Capture the cell that displays the provided text and extract its [X, Y] central coordinate. 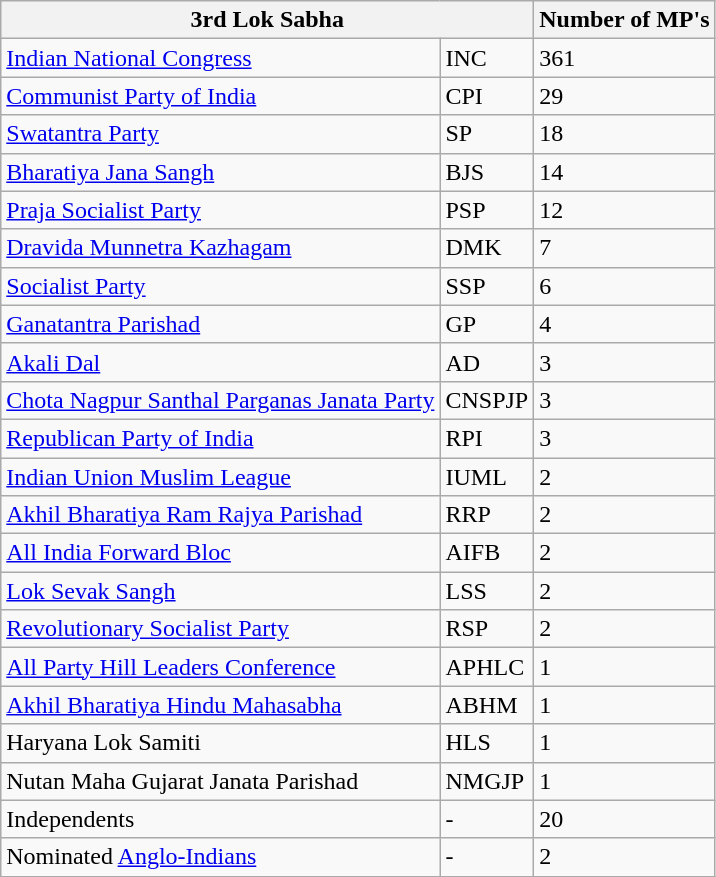
Akali Dal [220, 362]
Indian National Congress [220, 58]
SP [487, 134]
NMGJP [487, 781]
Akhil Bharatiya Ram Rajya Parishad [220, 515]
All India Forward Bloc [220, 553]
6 [624, 286]
GP [487, 324]
BJS [487, 172]
4 [624, 324]
Bharatiya Jana Sangh [220, 172]
CNSPJP [487, 400]
AD [487, 362]
CPI [487, 96]
Nominated Anglo-Indians [220, 857]
Revolutionary Socialist Party [220, 629]
RPI [487, 438]
IUML [487, 477]
DMK [487, 248]
Nutan Maha Gujarat Janata Parishad [220, 781]
APHLC [487, 667]
20 [624, 819]
Number of MP's [624, 20]
Independents [220, 819]
Haryana Lok Samiti [220, 743]
29 [624, 96]
PSP [487, 210]
Dravida Munnetra Kazhagam [220, 248]
RRP [487, 515]
18 [624, 134]
HLS [487, 743]
Chota Nagpur Santhal Parganas Janata Party [220, 400]
Indian Union Muslim League [220, 477]
Lok Sevak Sangh [220, 591]
All Party Hill Leaders Conference [220, 667]
3rd Lok Sabha [268, 20]
Praja Socialist Party [220, 210]
Republican Party of India [220, 438]
Swatantra Party [220, 134]
12 [624, 210]
LSS [487, 591]
RSP [487, 629]
Ganatantra Parishad [220, 324]
Socialist Party [220, 286]
AIFB [487, 553]
Akhil Bharatiya Hindu Mahasabha [220, 705]
14 [624, 172]
ABHM [487, 705]
7 [624, 248]
SSP [487, 286]
INC [487, 58]
Communist Party of India [220, 96]
361 [624, 58]
